From the cell containing the given text, extract its center point as [x, y] coordinate. 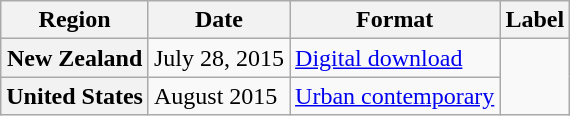
July 28, 2015 [218, 58]
Label [535, 20]
United States [75, 96]
Format [395, 20]
Region [75, 20]
New Zealand [75, 58]
Date [218, 20]
August 2015 [218, 96]
Digital download [395, 58]
Urban contemporary [395, 96]
